Determine the [X, Y] coordinate at the center of the cell enclosing the given text.  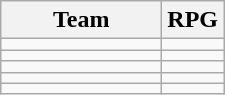
Team [82, 20]
RPG [193, 20]
